Return the (x, y) coordinate for the center point of the cell that contains the specified text.  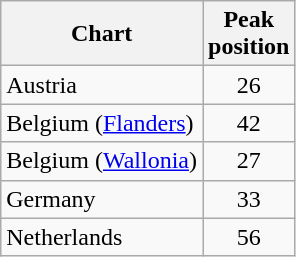
Netherlands (102, 237)
Belgium (Wallonia) (102, 161)
Chart (102, 34)
27 (248, 161)
56 (248, 237)
42 (248, 123)
Germany (102, 199)
33 (248, 199)
Peakposition (248, 34)
26 (248, 85)
Belgium (Flanders) (102, 123)
Austria (102, 85)
